Determine the [X, Y] coordinate at the center of the cell enclosing the given text.  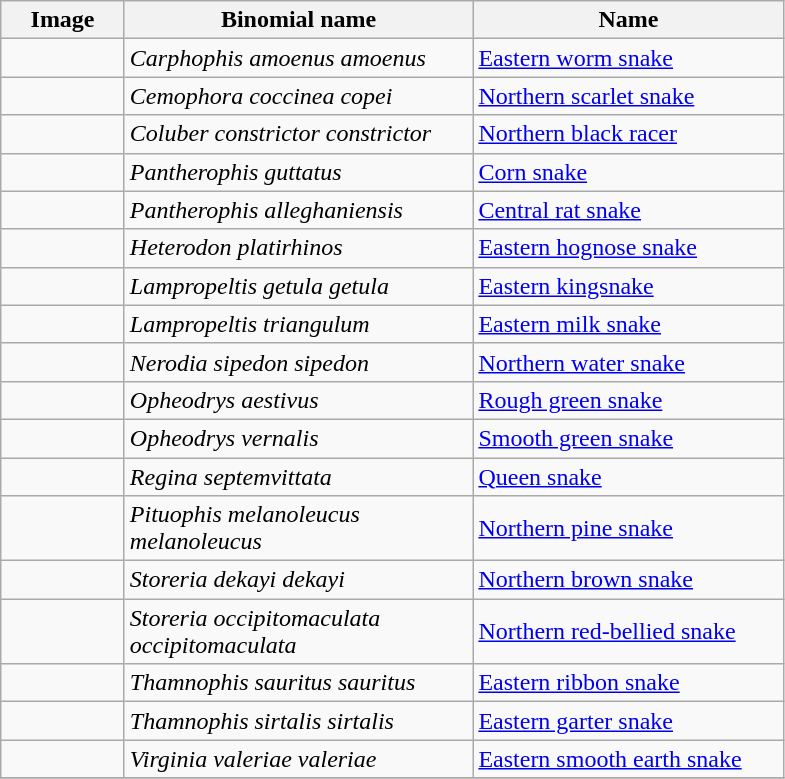
Thamnophis sauritus sauritus [298, 683]
Corn snake [628, 172]
Northern red-bellied snake [628, 632]
Pituophis melanoleucus melanoleucus [298, 528]
Storeria occipitomaculata occipitomaculata [298, 632]
Central rat snake [628, 210]
Lampropeltis getula getula [298, 286]
Opheodrys aestivus [298, 400]
Northern scarlet snake [628, 96]
Rough green snake [628, 400]
Lampropeltis triangulum [298, 324]
Eastern garter snake [628, 721]
Eastern worm snake [628, 58]
Coluber constrictor constrictor [298, 134]
Virginia valeriae valeriae [298, 759]
Carphophis amoenus amoenus [298, 58]
Queen snake [628, 477]
Eastern milk snake [628, 324]
Northern black racer [628, 134]
Name [628, 20]
Eastern hognose snake [628, 248]
Image [63, 20]
Northern water snake [628, 362]
Smooth green snake [628, 438]
Pantherophis alleghaniensis [298, 210]
Eastern ribbon snake [628, 683]
Thamnophis sirtalis sirtalis [298, 721]
Northern brown snake [628, 580]
Heterodon platirhinos [298, 248]
Opheodrys vernalis [298, 438]
Regina septemvittata [298, 477]
Pantherophis guttatus [298, 172]
Binomial name [298, 20]
Cemophora coccinea copei [298, 96]
Nerodia sipedon sipedon [298, 362]
Eastern smooth earth snake [628, 759]
Eastern kingsnake [628, 286]
Northern pine snake [628, 528]
Storeria dekayi dekayi [298, 580]
